Locate the cell with the specified text and output its [X, Y] center coordinate. 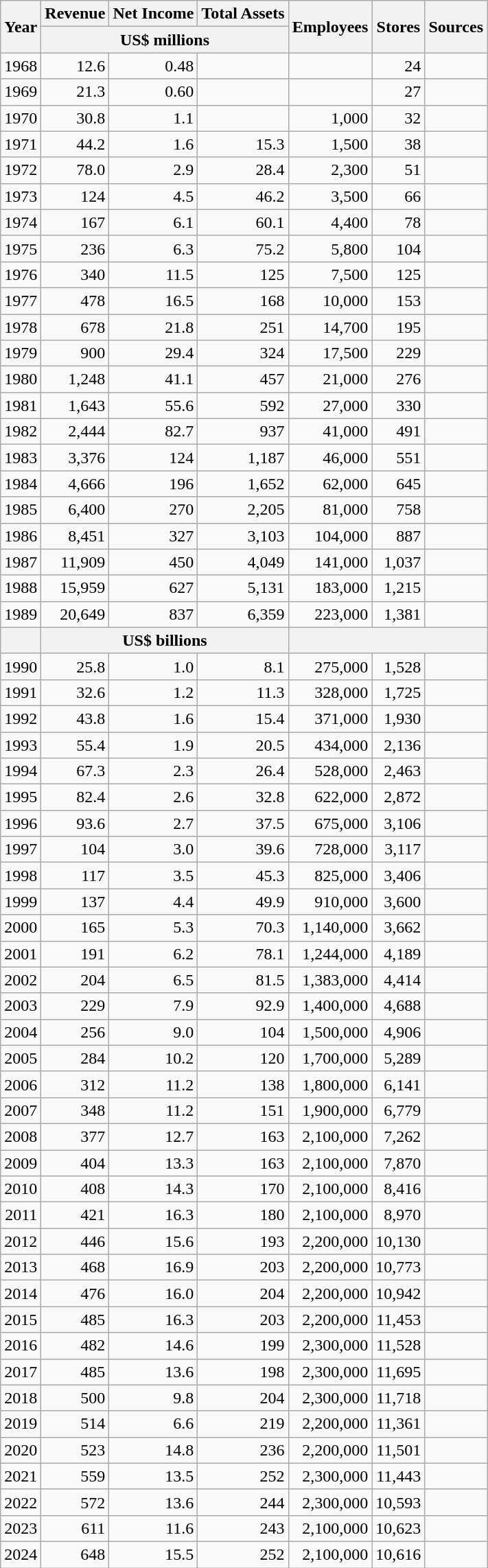
8,970 [398, 1215]
478 [75, 301]
1990 [21, 666]
491 [398, 432]
476 [75, 1294]
6.2 [154, 954]
13.5 [154, 1476]
25.8 [75, 666]
7,500 [330, 274]
55.6 [154, 406]
4,414 [398, 980]
44.2 [75, 144]
523 [75, 1450]
4,049 [243, 562]
193 [243, 1241]
14.6 [154, 1346]
2021 [21, 1476]
117 [75, 876]
1997 [21, 850]
434,000 [330, 745]
1,140,000 [330, 928]
2,300 [330, 170]
1982 [21, 432]
1984 [21, 484]
1989 [21, 614]
24 [398, 66]
US$ millions [165, 40]
275,000 [330, 666]
82.7 [154, 432]
11.5 [154, 274]
2020 [21, 1450]
1991 [21, 692]
592 [243, 406]
20,649 [75, 614]
284 [75, 1058]
328,000 [330, 692]
29.4 [154, 353]
153 [398, 301]
45.3 [243, 876]
21.3 [75, 92]
408 [75, 1189]
256 [75, 1032]
1975 [21, 248]
8,416 [398, 1189]
1992 [21, 718]
371,000 [330, 718]
2019 [21, 1424]
10,593 [398, 1502]
1,037 [398, 562]
2.3 [154, 771]
55.4 [75, 745]
Net Income [154, 14]
66 [398, 196]
27 [398, 92]
30.8 [75, 118]
1969 [21, 92]
1,900,000 [330, 1110]
3,600 [398, 902]
1979 [21, 353]
1,652 [243, 484]
195 [398, 327]
9.8 [154, 1398]
1988 [21, 588]
1,187 [243, 458]
2,463 [398, 771]
11,909 [75, 562]
1,500 [330, 144]
2006 [21, 1084]
1977 [21, 301]
910,000 [330, 902]
4,688 [398, 1006]
6.6 [154, 1424]
1974 [21, 222]
14.8 [154, 1450]
2015 [21, 1320]
43.8 [75, 718]
5,800 [330, 248]
51 [398, 170]
482 [75, 1346]
16.0 [154, 1294]
251 [243, 327]
678 [75, 327]
377 [75, 1136]
1976 [21, 274]
165 [75, 928]
243 [243, 1528]
330 [398, 406]
1,248 [75, 379]
1.2 [154, 692]
21,000 [330, 379]
2009 [21, 1163]
3,406 [398, 876]
2010 [21, 1189]
6.3 [154, 248]
223,000 [330, 614]
Year [21, 27]
104,000 [330, 536]
1,800,000 [330, 1084]
2003 [21, 1006]
39.6 [243, 850]
6.1 [154, 222]
825,000 [330, 876]
7.9 [154, 1006]
1998 [21, 876]
4,666 [75, 484]
10,130 [398, 1241]
11,453 [398, 1320]
1.0 [154, 666]
421 [75, 1215]
6,400 [75, 510]
1983 [21, 458]
675,000 [330, 823]
244 [243, 1502]
70.3 [243, 928]
Sources [456, 27]
10,623 [398, 1528]
28.4 [243, 170]
2,136 [398, 745]
Stores [398, 27]
US$ billions [165, 640]
17,500 [330, 353]
6,359 [243, 614]
2000 [21, 928]
1,215 [398, 588]
14,700 [330, 327]
514 [75, 1424]
1985 [21, 510]
2.9 [154, 170]
1,381 [398, 614]
138 [243, 1084]
457 [243, 379]
32 [398, 118]
1.9 [154, 745]
49.9 [243, 902]
11,443 [398, 1476]
4,400 [330, 222]
1973 [21, 196]
3.5 [154, 876]
14.3 [154, 1189]
7,262 [398, 1136]
1,383,000 [330, 980]
10,942 [398, 1294]
1,930 [398, 718]
2022 [21, 1502]
3,662 [398, 928]
15.5 [154, 1554]
2007 [21, 1110]
648 [75, 1554]
1996 [21, 823]
12.7 [154, 1136]
3,117 [398, 850]
198 [243, 1372]
1999 [21, 902]
3,103 [243, 536]
627 [154, 588]
270 [154, 510]
32.6 [75, 692]
Total Assets [243, 14]
611 [75, 1528]
5,289 [398, 1058]
3,500 [330, 196]
937 [243, 432]
196 [154, 484]
5.3 [154, 928]
1980 [21, 379]
327 [154, 536]
2004 [21, 1032]
2,444 [75, 432]
8,451 [75, 536]
46.2 [243, 196]
20.5 [243, 745]
141,000 [330, 562]
645 [398, 484]
62,000 [330, 484]
219 [243, 1424]
1986 [21, 536]
26.4 [243, 771]
837 [154, 614]
191 [75, 954]
572 [75, 1502]
151 [243, 1110]
622,000 [330, 797]
60.1 [243, 222]
1,244,000 [330, 954]
2018 [21, 1398]
12.6 [75, 66]
2016 [21, 1346]
16.9 [154, 1267]
41.1 [154, 379]
1,643 [75, 406]
6,779 [398, 1110]
1995 [21, 797]
8.1 [243, 666]
1,725 [398, 692]
1993 [21, 745]
1987 [21, 562]
2012 [21, 1241]
180 [243, 1215]
1981 [21, 406]
78.1 [243, 954]
167 [75, 222]
67.3 [75, 771]
6.5 [154, 980]
11.6 [154, 1528]
11,718 [398, 1398]
82.4 [75, 797]
3,106 [398, 823]
183,000 [330, 588]
468 [75, 1267]
38 [398, 144]
2,205 [243, 510]
10,616 [398, 1554]
1972 [21, 170]
1970 [21, 118]
446 [75, 1241]
10,000 [330, 301]
728,000 [330, 850]
Revenue [75, 14]
758 [398, 510]
340 [75, 274]
2024 [21, 1554]
2008 [21, 1136]
0.48 [154, 66]
10.2 [154, 1058]
6,141 [398, 1084]
168 [243, 301]
15.6 [154, 1241]
15,959 [75, 588]
93.6 [75, 823]
276 [398, 379]
32.8 [243, 797]
4,189 [398, 954]
5,131 [243, 588]
404 [75, 1163]
1994 [21, 771]
9.0 [154, 1032]
1,500,000 [330, 1032]
15.4 [243, 718]
2013 [21, 1267]
2.7 [154, 823]
2.6 [154, 797]
0.60 [154, 92]
15.3 [243, 144]
78.0 [75, 170]
348 [75, 1110]
900 [75, 353]
11,528 [398, 1346]
46,000 [330, 458]
11.3 [243, 692]
1,700,000 [330, 1058]
1978 [21, 327]
2023 [21, 1528]
2,872 [398, 797]
2014 [21, 1294]
2001 [21, 954]
528,000 [330, 771]
137 [75, 902]
11,361 [398, 1424]
887 [398, 536]
551 [398, 458]
10,773 [398, 1267]
559 [75, 1476]
450 [154, 562]
Employees [330, 27]
2011 [21, 1215]
500 [75, 1398]
2017 [21, 1372]
199 [243, 1346]
4,906 [398, 1032]
324 [243, 353]
2005 [21, 1058]
1,400,000 [330, 1006]
78 [398, 222]
3.0 [154, 850]
1968 [21, 66]
3,376 [75, 458]
120 [243, 1058]
11,695 [398, 1372]
21.8 [154, 327]
27,000 [330, 406]
312 [75, 1084]
11,501 [398, 1450]
4.5 [154, 196]
1.1 [154, 118]
41,000 [330, 432]
81.5 [243, 980]
16.5 [154, 301]
75.2 [243, 248]
1,000 [330, 118]
1,528 [398, 666]
1971 [21, 144]
92.9 [243, 1006]
81,000 [330, 510]
170 [243, 1189]
13.3 [154, 1163]
7,870 [398, 1163]
2002 [21, 980]
4.4 [154, 902]
37.5 [243, 823]
